Extract the (X, Y) coordinate from the center of the cell holding the provided text.  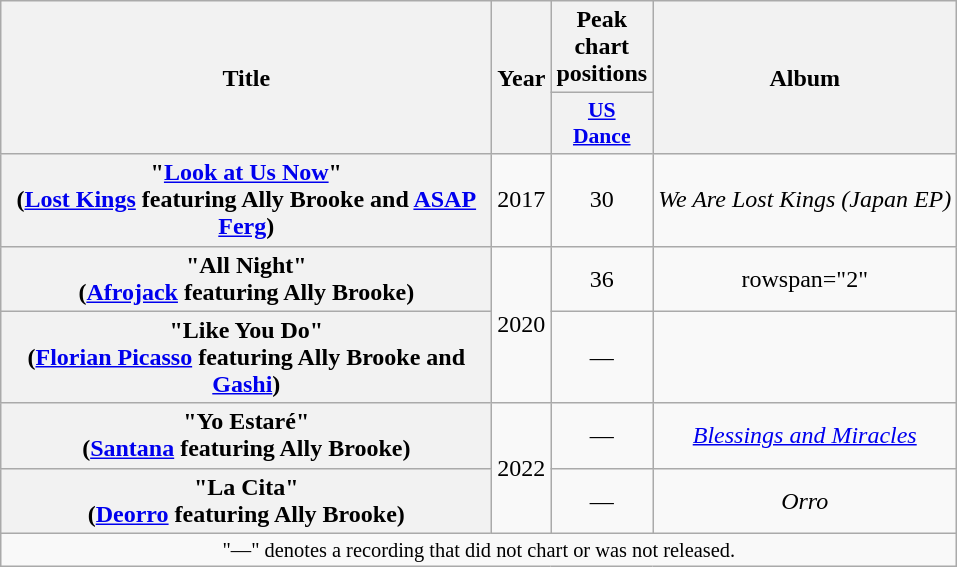
"Like You Do"(Florian Picasso featuring Ally Brooke and Gashi) (246, 357)
2020 (522, 324)
"Yo Estaré"(Santana featuring Ally Brooke) (246, 436)
Orro (805, 500)
2022 (522, 468)
USDance (602, 124)
"Look at Us Now"(Lost Kings featuring Ally Brooke and ASAP Ferg) (246, 200)
"La Cita"(Deorro featuring Ally Brooke) (246, 500)
We Are Lost Kings (Japan EP) (805, 200)
30 (602, 200)
36 (602, 278)
2017 (522, 200)
Peak chart positions (602, 47)
"—" denotes a recording that did not chart or was not released. (479, 550)
Album (805, 78)
"All Night"(Afrojack featuring Ally Brooke) (246, 278)
Title (246, 78)
rowspan="2" (805, 278)
Year (522, 78)
Blessings and Miracles (805, 436)
